Return the [X, Y] coordinate for the center point of the cell that contains the specified text.  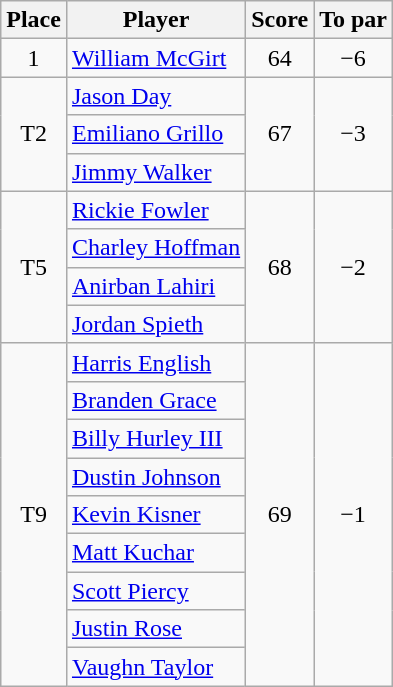
T2 [34, 134]
Jason Day [156, 96]
Anirban Lahiri [156, 286]
Place [34, 20]
Scott Piercy [156, 591]
Jimmy Walker [156, 172]
William McGirt [156, 58]
Jordan Spieth [156, 324]
Matt Kuchar [156, 553]
Branden Grace [156, 400]
Harris English [156, 362]
Charley Hoffman [156, 248]
T9 [34, 514]
Rickie Fowler [156, 210]
−1 [354, 514]
1 [34, 58]
Dustin Johnson [156, 477]
Justin Rose [156, 629]
67 [280, 134]
Emiliano Grillo [156, 134]
Player [156, 20]
68 [280, 267]
−3 [354, 134]
Billy Hurley III [156, 438]
Kevin Kisner [156, 515]
64 [280, 58]
T5 [34, 267]
−2 [354, 267]
Score [280, 20]
−6 [354, 58]
Vaughn Taylor [156, 667]
69 [280, 514]
To par [354, 20]
